Extract the [x, y] coordinate from the center of the cell holding the provided text.  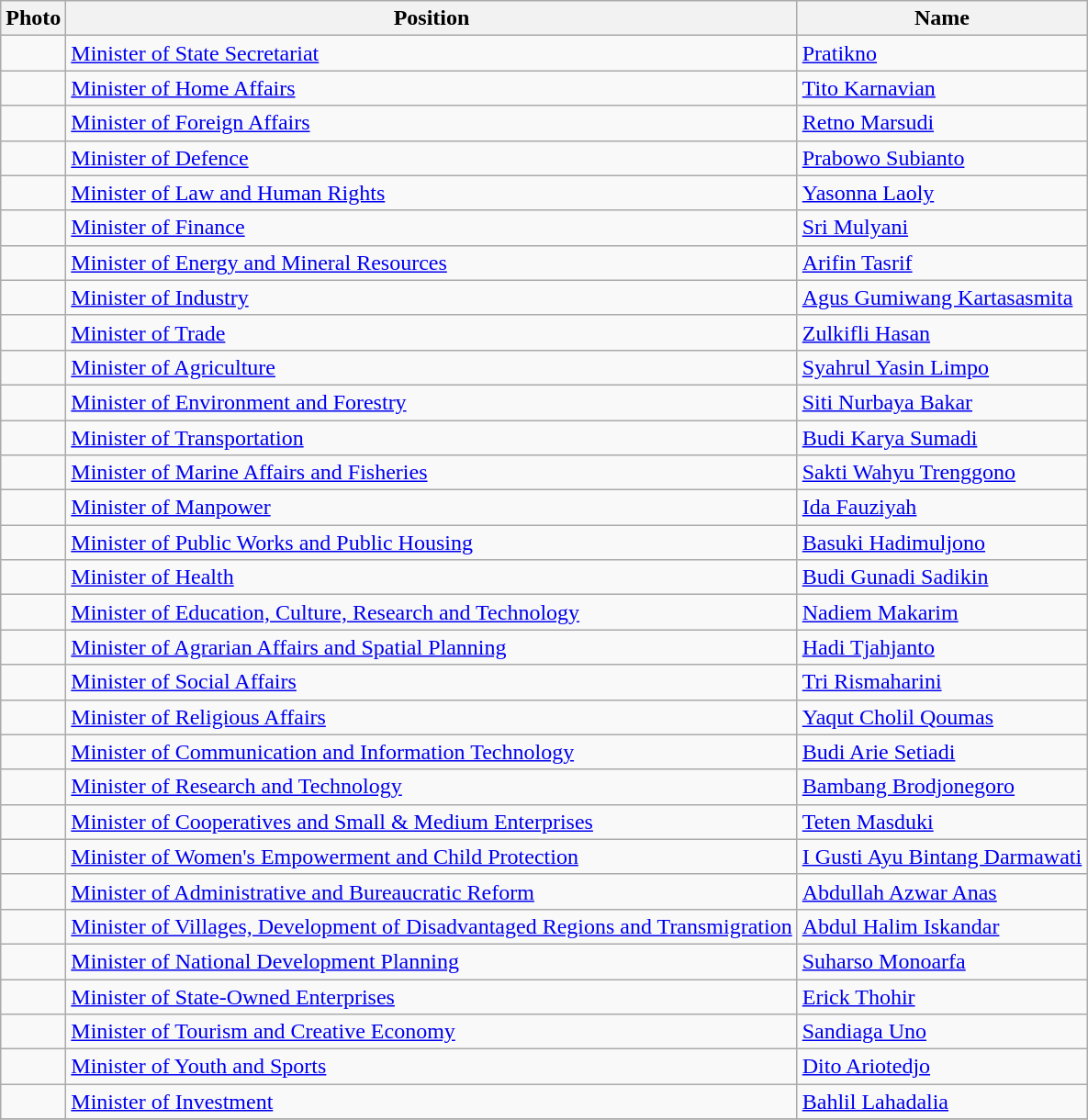
Minister of State-Owned Enterprises [432, 996]
Minister of Youth and Sports [432, 1067]
Minister of Cooperatives and Small & Medium Enterprises [432, 822]
Agus Gumiwang Kartasasmita [942, 297]
Bahlil Lahadalia [942, 1102]
Minister of Research and Technology [432, 787]
I Gusti Ayu Bintang Darmawati [942, 857]
Minister of Administrative and Bureaucratic Reform [432, 891]
Minister of Public Works and Public Housing [432, 543]
Sri Mulyani [942, 228]
Minister of Villages, Development of Disadvantaged Regions and Transmigration [432, 926]
Minister of Religious Affairs [432, 717]
Nadiem Makarim [942, 612]
Siti Nurbaya Bakar [942, 402]
Yaqut Cholil Qoumas [942, 717]
Arifin Tasrif [942, 263]
Prabowo Subianto [942, 158]
Ida Fauziyah [942, 508]
Minister of Women's Empowerment and Child Protection [432, 857]
Minister of Defence [432, 158]
Minister of Transportation [432, 438]
Minister of Energy and Mineral Resources [432, 263]
Dito Ariotedjo [942, 1067]
Minister of Social Affairs [432, 682]
Basuki Hadimuljono [942, 543]
Minister of Environment and Forestry [432, 402]
Name [942, 18]
Minister of Manpower [432, 508]
Bambang Brodjonegoro [942, 787]
Syahrul Yasin Limpo [942, 367]
Photo [33, 18]
Minister of Law and Human Rights [432, 193]
Teten Masduki [942, 822]
Budi Arie Setiadi [942, 752]
Minister of Communication and Information Technology [432, 752]
Tri Rismaharini [942, 682]
Pratikno [942, 53]
Sakti Wahyu Trenggono [942, 473]
Minister of Finance [432, 228]
Minister of Marine Affairs and Fisheries [432, 473]
Minister of Home Affairs [432, 88]
Minister of Education, Culture, Research and Technology [432, 612]
Hadi Tjahjanto [942, 647]
Minister of Health [432, 577]
Minister of Agrarian Affairs and Spatial Planning [432, 647]
Minister of Investment [432, 1102]
Budi Gunadi Sadikin [942, 577]
Abdullah Azwar Anas [942, 891]
Zulkifli Hasan [942, 332]
Abdul Halim Iskandar [942, 926]
Erick Thohir [942, 996]
Minister of Foreign Affairs [432, 123]
Sandiaga Uno [942, 1032]
Minister of State Secretariat [432, 53]
Tito Karnavian [942, 88]
Minister of Tourism and Creative Economy [432, 1032]
Yasonna Laoly [942, 193]
Budi Karya Sumadi [942, 438]
Position [432, 18]
Minister of Trade [432, 332]
Retno Marsudi [942, 123]
Suharso Monoarfa [942, 961]
Minister of National Development Planning [432, 961]
Minister of Agriculture [432, 367]
Minister of Industry [432, 297]
